From the cell containing the given text, extract its center point as [X, Y] coordinate. 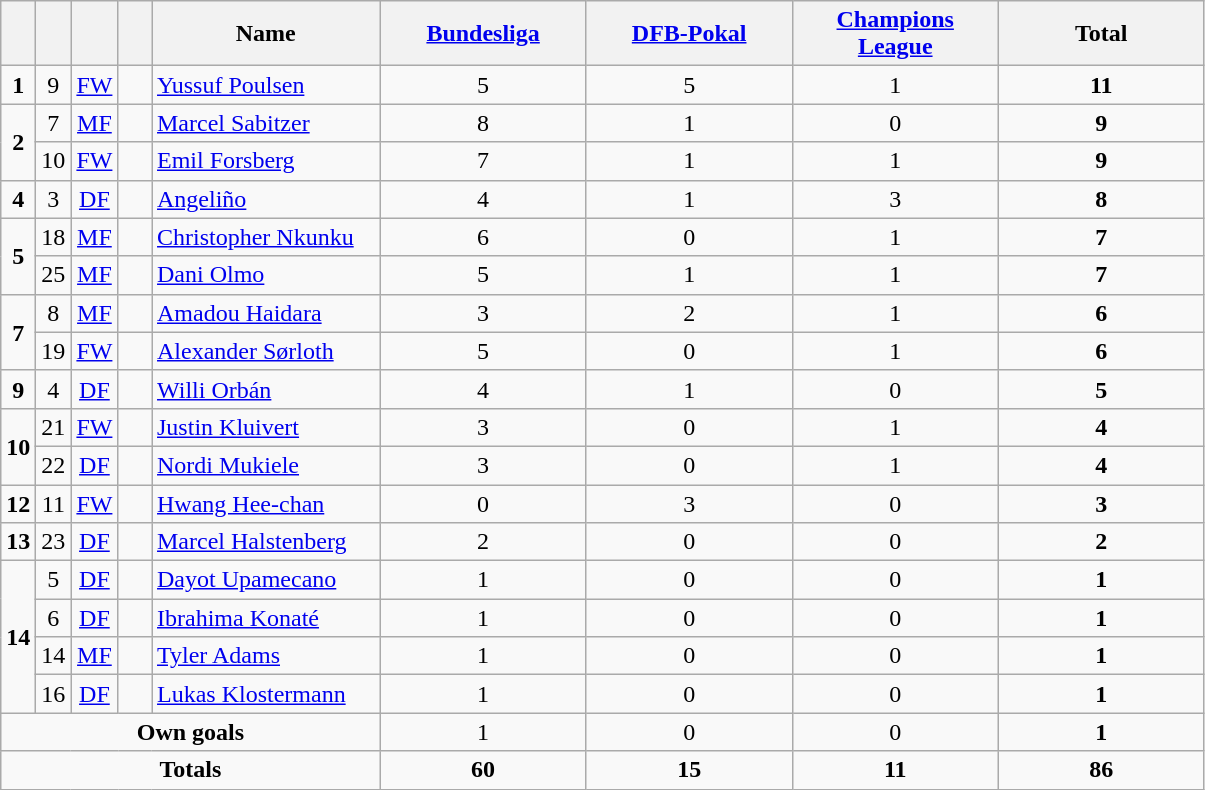
12 [18, 503]
86 [1101, 770]
Own goals [190, 732]
DFB-Pokal [689, 34]
Bundesliga [483, 34]
Marcel Halstenberg [266, 542]
Ibrahima Konaté [266, 618]
Hwang Hee-chan [266, 503]
Total [1101, 34]
23 [54, 542]
Nordi Mukiele [266, 465]
Willi Orbán [266, 389]
Alexander Sørloth [266, 351]
Dani Olmo [266, 275]
Champions League [895, 34]
13 [18, 542]
22 [54, 465]
Totals [190, 770]
Christopher Nkunku [266, 237]
Yussuf Poulsen [266, 85]
Tyler Adams [266, 656]
Name [266, 34]
Amadou Haidara [266, 313]
Marcel Sabitzer [266, 123]
16 [54, 694]
Angeliño [266, 199]
15 [689, 770]
19 [54, 351]
60 [483, 770]
18 [54, 237]
Emil Forsberg [266, 161]
Lukas Klostermann [266, 694]
21 [54, 427]
25 [54, 275]
Dayot Upamecano [266, 580]
Justin Kluivert [266, 427]
